For the text-containing cell, return its midpoint in (x, y) coordinate format. 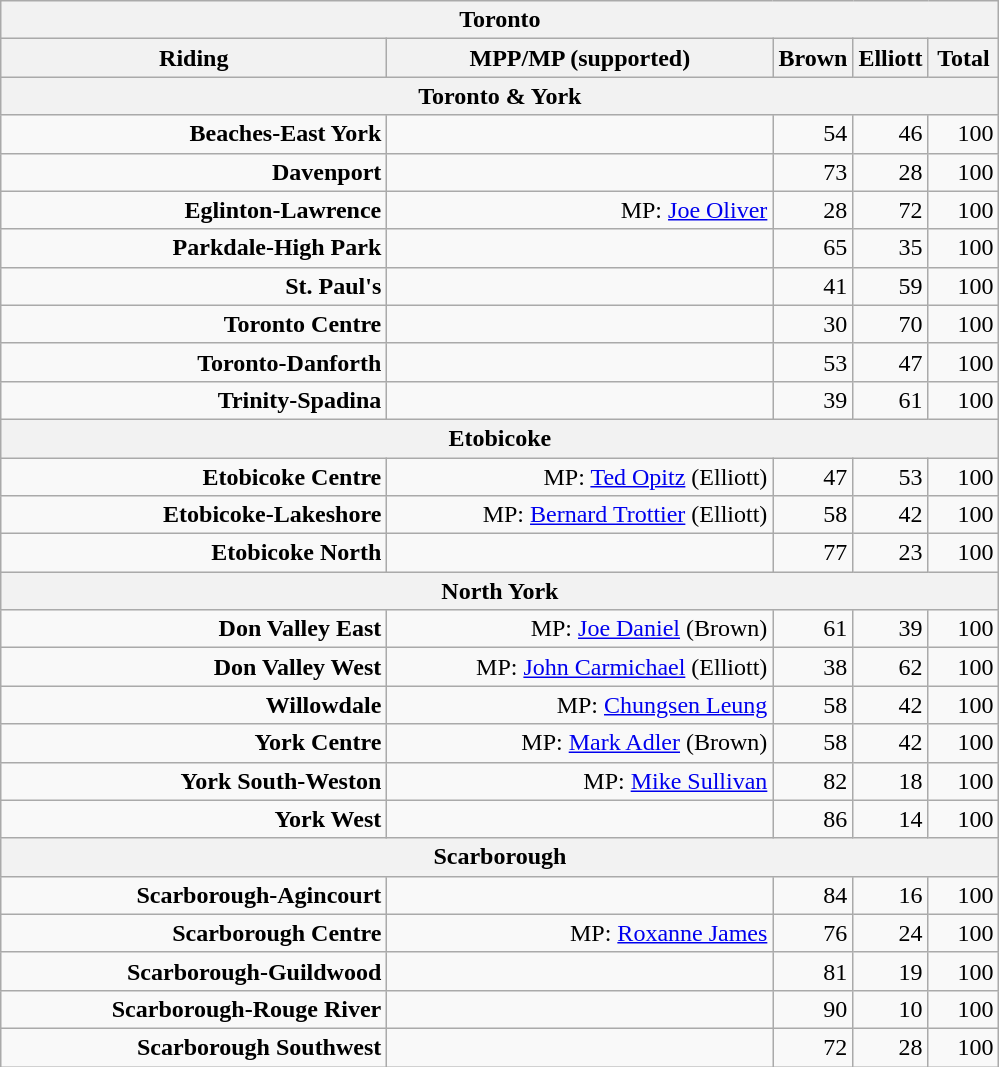
Trinity-Spadina (194, 400)
Etobicoke North (194, 553)
MP: Mark Adler (Brown) (580, 743)
16 (890, 895)
35 (890, 248)
46 (890, 134)
Etobicoke-Lakeshore (194, 515)
73 (813, 172)
Riding (194, 58)
18 (890, 781)
14 (890, 819)
Brown (813, 58)
Don Valley East (194, 629)
76 (813, 933)
Scarborough (500, 857)
30 (813, 324)
23 (890, 553)
59 (890, 286)
MP: Bernard Trottier (Elliott) (580, 515)
Beaches-East York (194, 134)
19 (890, 971)
North York (500, 591)
Scarborough-Guildwood (194, 971)
Elliott (890, 58)
Scarborough Southwest (194, 1047)
Parkdale-High Park (194, 248)
Toronto (500, 20)
81 (813, 971)
MPP/MP (supported) (580, 58)
Eglinton-Lawrence (194, 210)
84 (813, 895)
62 (890, 667)
Scarborough Centre (194, 933)
41 (813, 286)
Davenport (194, 172)
10 (890, 1009)
82 (813, 781)
90 (813, 1009)
Total (964, 58)
86 (813, 819)
Etobicoke Centre (194, 477)
Scarborough-Rouge River (194, 1009)
MP: Ted Opitz (Elliott) (580, 477)
Scarborough-Agincourt (194, 895)
York West (194, 819)
24 (890, 933)
Toronto Centre (194, 324)
MP: Chungsen Leung (580, 705)
54 (813, 134)
MP: John Carmichael (Elliott) (580, 667)
Don Valley West (194, 667)
Etobicoke (500, 438)
MP: Mike Sullivan (580, 781)
MP: Roxanne James (580, 933)
MP: Joe Daniel (Brown) (580, 629)
70 (890, 324)
St. Paul's (194, 286)
77 (813, 553)
York South-Weston (194, 781)
38 (813, 667)
MP: Joe Oliver (580, 210)
Toronto-Danforth (194, 362)
Toronto & York (500, 96)
York Centre (194, 743)
Willowdale (194, 705)
65 (813, 248)
